From the cell containing the given text, extract its center point as [x, y] coordinate. 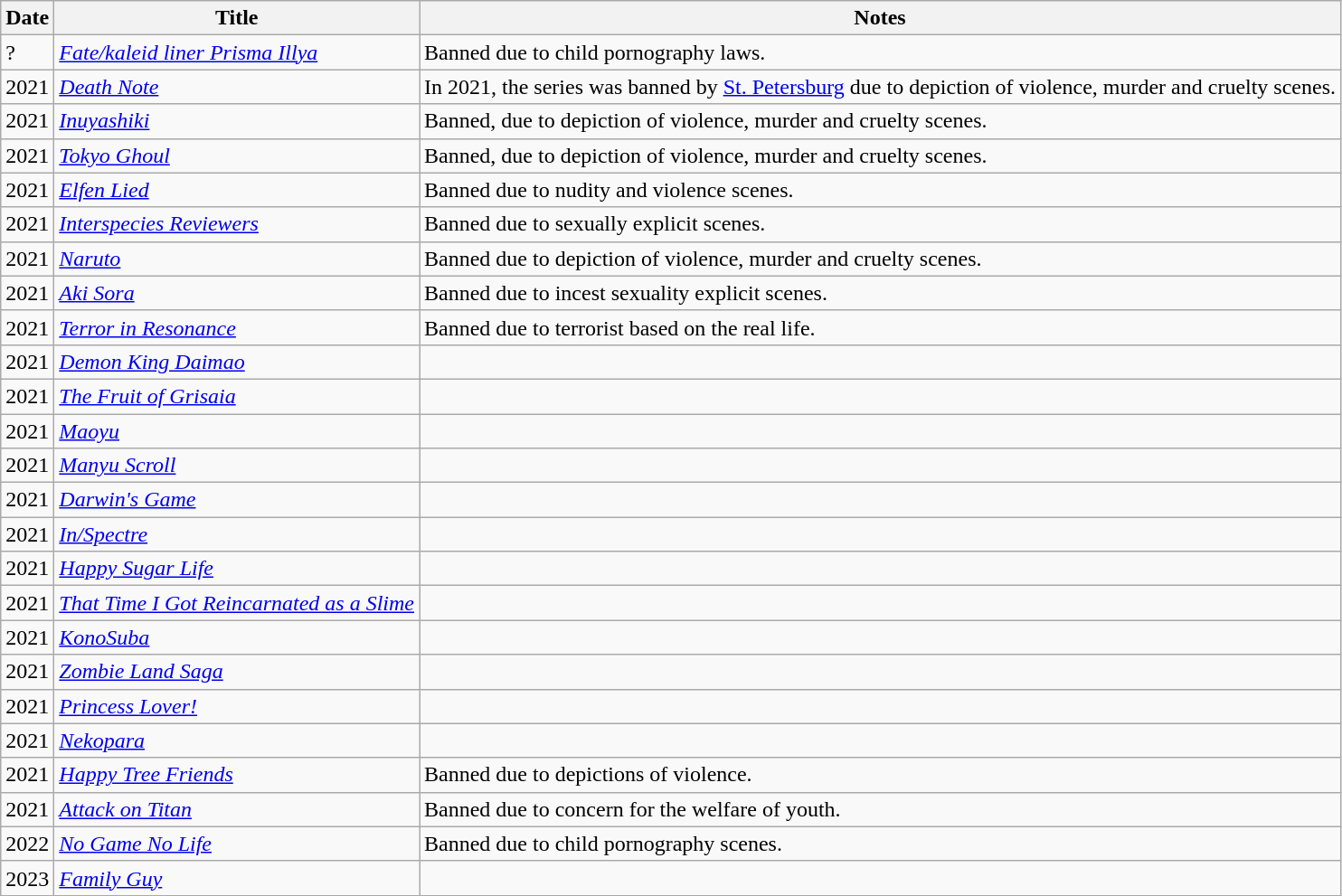
Banned due to child pornography scenes. [881, 844]
That Time I Got Reincarnated as a Slime [237, 603]
Banned due to terrorist based on the real life. [881, 327]
In/Spectre [237, 534]
Interspecies Reviewers [237, 224]
Nekopara [237, 740]
In 2021, the series was banned by St. Petersburg due to depiction of violence, murder and cruelty scenes. [881, 87]
Banned due to nudity and violence scenes. [881, 190]
No Game No Life [237, 844]
Banned due to sexually explicit scenes. [881, 224]
KonoSuba [237, 637]
Princess Lover! [237, 706]
Inuyashiki [237, 121]
Elfen Lied [237, 190]
Banned due to child pornography laws. [881, 52]
2022 [27, 844]
2023 [27, 878]
Banned due to incest sexuality explicit scenes. [881, 293]
Zombie Land Saga [237, 672]
Naruto [237, 259]
Darwin's Game [237, 500]
Happy Tree Friends [237, 775]
? [27, 52]
Title [237, 18]
Banned due to concern for the welfare of youth. [881, 809]
Notes [881, 18]
Family Guy [237, 878]
Banned due to depiction of violence, murder and cruelty scenes. [881, 259]
Maoyu [237, 431]
Tokyo Ghoul [237, 156]
Banned due to depictions of violence. [881, 775]
Terror in Resonance [237, 327]
Attack on Titan [237, 809]
Manyu Scroll [237, 466]
Date [27, 18]
Fate/kaleid liner Prisma Illya [237, 52]
Aki Sora [237, 293]
Death Note [237, 87]
Happy Sugar Life [237, 569]
The Fruit of Grisaia [237, 396]
Demon King Daimao [237, 362]
